Return the (x, y) coordinate for the center point of the cell that contains the specified text.  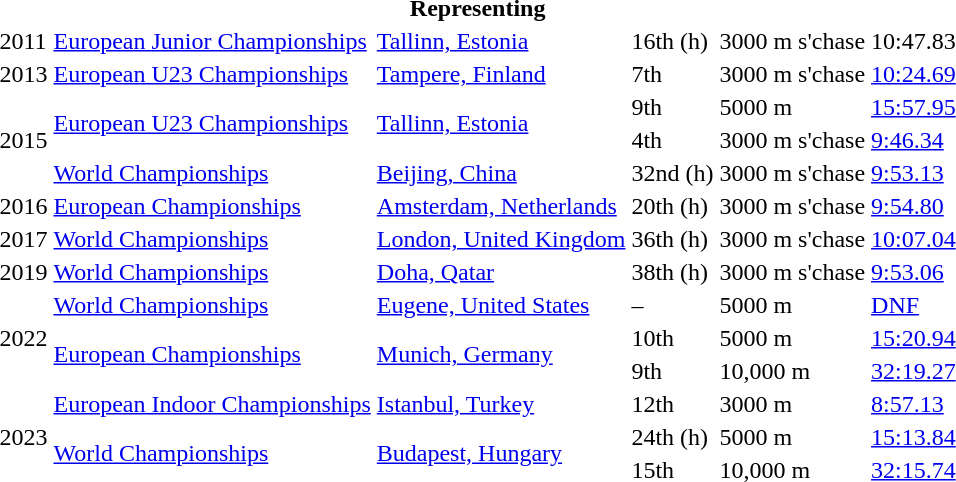
10th (672, 338)
7th (672, 74)
16th (h) (672, 41)
Beijing, China (501, 173)
Amsterdam, Netherlands (501, 206)
Doha, Qatar (501, 272)
32nd (h) (672, 173)
4th (672, 140)
Istanbul, Turkey (501, 404)
3000 m (792, 404)
20th (h) (672, 206)
Munich, Germany (501, 354)
European Junior Championships (212, 41)
36th (h) (672, 239)
38th (h) (672, 272)
24th (h) (672, 437)
12th (672, 404)
London, United Kingdom (501, 239)
Tampere, Finland (501, 74)
Eugene, United States (501, 305)
– (672, 305)
European Indoor Championships (212, 404)
10,000 m (792, 371)
